Locate the cell with the specified text and output its [x, y] center coordinate. 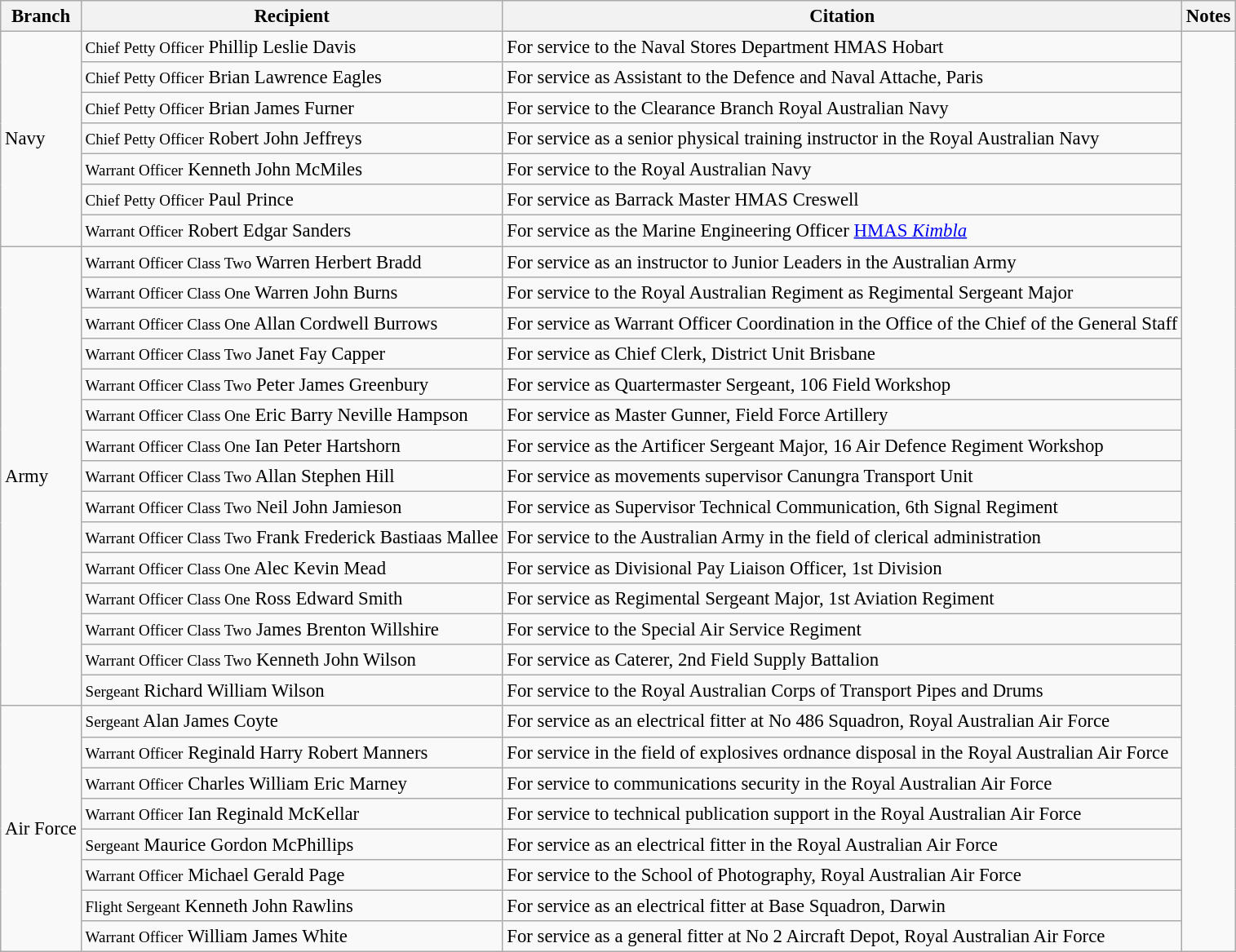
For service in the field of explosives ordnance disposal in the Royal Australian Air Force [842, 752]
For service as Divisional Pay Liaison Officer, 1st Division [842, 569]
Warrant Officer Ian Reginald McKellar [292, 813]
Warrant Officer Class Two Neil John Jamieson [292, 507]
Flight Sergeant Kenneth John Rawlins [292, 906]
Chief Petty Officer Paul Prince [292, 200]
Warrant Officer Charles William Eric Marney [292, 783]
Warrant Officer Robert Edgar Sanders [292, 231]
For service as an electrical fitter in the Royal Australian Air Force [842, 844]
Notes [1209, 16]
Warrant Officer Class One Ross Edward Smith [292, 599]
For service as Quartermaster Sergeant, 106 Field Workshop [842, 384]
For service as an electrical fitter at No 486 Squadron, Royal Australian Air Force [842, 722]
Sergeant Alan James Coyte [292, 722]
Warrant Officer Class Two Warren Herbert Bradd [292, 262]
Chief Petty Officer Robert John Jeffreys [292, 139]
Warrant Officer Class One Ian Peter Hartshorn [292, 445]
For service as Master Gunner, Field Force Artillery [842, 415]
Sergeant Maurice Gordon McPhillips [292, 844]
Warrant Officer Class One Warren John Burns [292, 292]
Warrant Officer Class One Allan Cordwell Burrows [292, 323]
Warrant Officer Reginald Harry Robert Manners [292, 752]
For service as an electrical fitter at Base Squadron, Darwin [842, 906]
Sergeant Richard William Wilson [292, 691]
Navy [41, 139]
Warrant Officer Class Two Janet Fay Capper [292, 353]
For service to communications security in the Royal Australian Air Force [842, 783]
For service to the Royal Australian Regiment as Regimental Sergeant Major [842, 292]
For service as Assistant to the Defence and Naval Attache, Paris [842, 77]
For service as Caterer, 2nd Field Supply Battalion [842, 660]
For service to the School of Photography, Royal Australian Air Force [842, 875]
For service as Barrack Master HMAS Creswell [842, 200]
Citation [842, 16]
For service as a general fitter at No 2 Aircraft Depot, Royal Australian Air Force [842, 937]
For service to the Royal Australian Navy [842, 170]
For service to the Naval Stores Department HMAS Hobart [842, 47]
For service as Regimental Sergeant Major, 1st Aviation Regiment [842, 599]
For service to the Special Air Service Regiment [842, 630]
Chief Petty Officer Phillip Leslie Davis [292, 47]
For service as an instructor to Junior Leaders in the Australian Army [842, 262]
For service as the Marine Engineering Officer HMAS Kimbla [842, 231]
For service as the Artificer Sergeant Major, 16 Air Defence Regiment Workshop [842, 445]
For service as Warrant Officer Coordination in the Office of the Chief of the General Staff [842, 323]
For service as movements supervisor Canungra Transport Unit [842, 476]
Air Force [41, 829]
Warrant Officer Class Two James Brenton Willshire [292, 630]
Warrant Officer Class One Eric Barry Neville Hampson [292, 415]
Warrant Officer Class Two Allan Stephen Hill [292, 476]
For service as Chief Clerk, District Unit Brisbane [842, 353]
Chief Petty Officer Brian Lawrence Eagles [292, 77]
Warrant Officer Kenneth John McMiles [292, 170]
Warrant Officer Class Two Frank Frederick Bastiaas Mallee [292, 538]
Warrant Officer Class One Alec Kevin Mead [292, 569]
Warrant Officer William James White [292, 937]
For service to the Australian Army in the field of clerical administration [842, 538]
Warrant Officer Class Two Peter James Greenbury [292, 384]
Chief Petty Officer Brian James Furner [292, 108]
Recipient [292, 16]
For service to the Clearance Branch Royal Australian Navy [842, 108]
For service as Supervisor Technical Communication, 6th Signal Regiment [842, 507]
Warrant Officer Class Two Kenneth John Wilson [292, 660]
Branch [41, 16]
For service to technical publication support in the Royal Australian Air Force [842, 813]
For service as a senior physical training instructor in the Royal Australian Navy [842, 139]
Warrant Officer Michael Gerald Page [292, 875]
Army [41, 476]
For service to the Royal Australian Corps of Transport Pipes and Drums [842, 691]
